Return the (x, y) coordinate for the center point of the cell that contains the specified text.  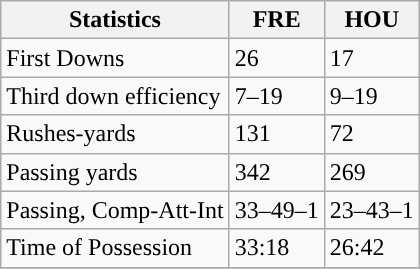
17 (372, 58)
Time of Possession (115, 248)
Third down efficiency (115, 96)
23–43–1 (372, 210)
33:18 (276, 248)
26:42 (372, 248)
342 (276, 172)
9–19 (372, 96)
First Downs (115, 58)
Passing, Comp-Att-Int (115, 210)
269 (372, 172)
HOU (372, 20)
Rushes-yards (115, 134)
Passing yards (115, 172)
7–19 (276, 96)
FRE (276, 20)
26 (276, 58)
131 (276, 134)
Statistics (115, 20)
72 (372, 134)
33–49–1 (276, 210)
